Capture the cell that displays the provided text and extract its [X, Y] central coordinate. 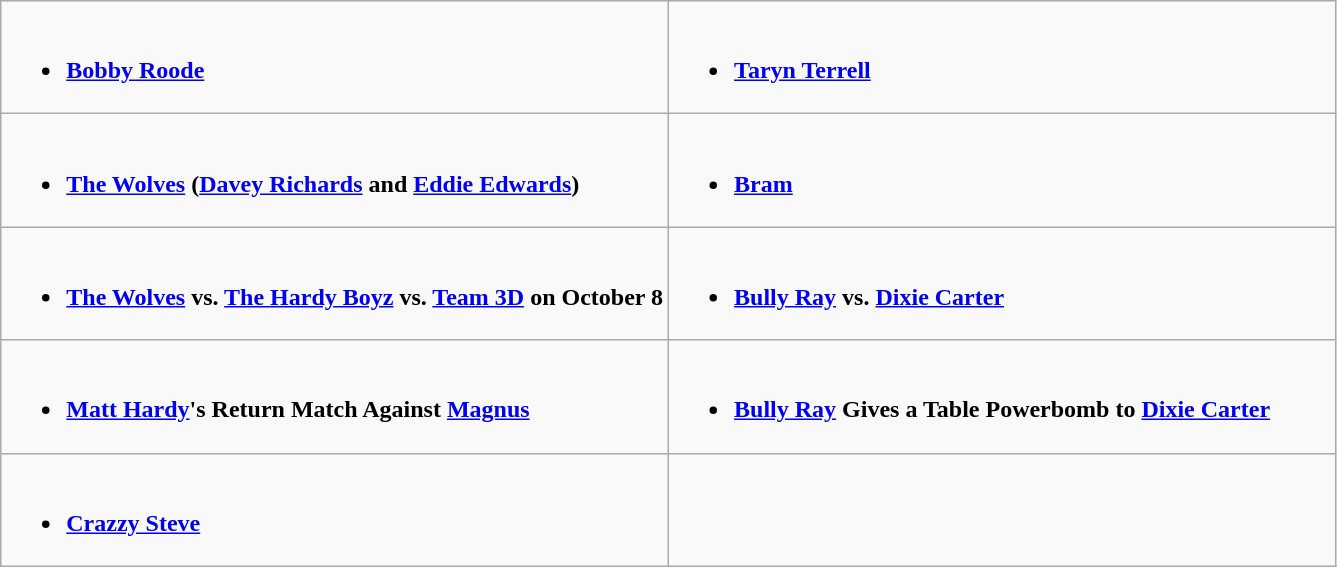
Crazzy Steve [335, 510]
The Wolves (Davey Richards and Eddie Edwards) [335, 170]
Bram [1003, 170]
Taryn Terrell [1003, 58]
The Wolves vs. The Hardy Boyz vs. Team 3D on October 8 [335, 284]
Bully Ray Gives a Table Powerbomb to Dixie Carter [1003, 396]
Bobby Roode [335, 58]
Bully Ray vs. Dixie Carter [1003, 284]
Matt Hardy's Return Match Against Magnus [335, 396]
